Return the (X, Y) coordinate for the center point of the cell that contains the specified text.  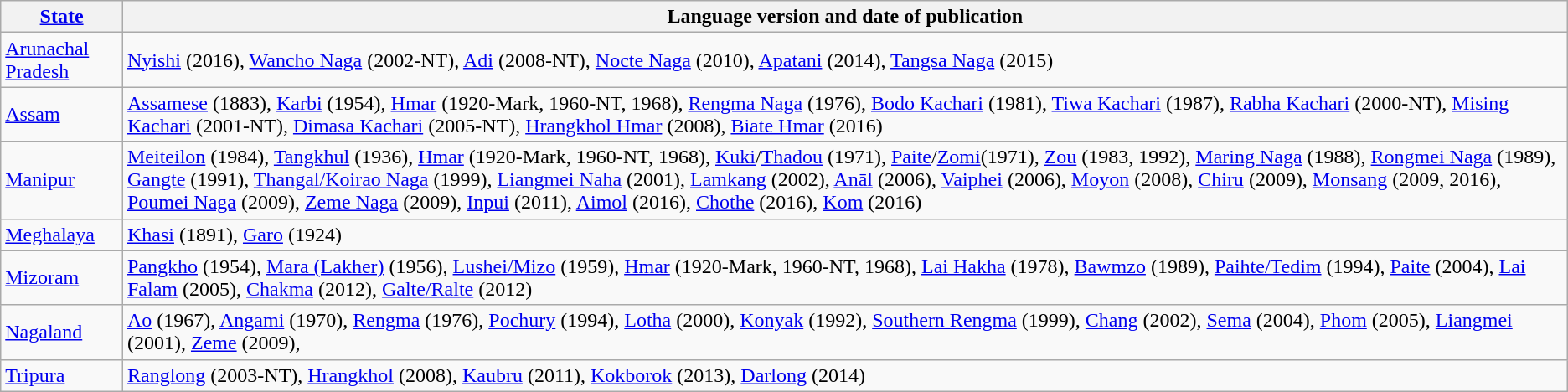
Assam (62, 114)
Meghalaya (62, 235)
Khasi (1891), Garo (1924) (844, 235)
Ranglong (2003-NT), Hrangkhol (2008), Kaubru (2011), Kokborok (2013), Darlong (2014) (844, 375)
Nagaland (62, 332)
Manipur (62, 180)
Tripura (62, 375)
Language version and date of publication (844, 17)
Arunachal Pradesh (62, 60)
Mizoram (62, 278)
State (62, 17)
Nyishi (2016), Wancho Naga (2002-NT), Adi (2008-NT), Nocte Naga (2010), Apatani (2014), Tangsa Naga (2015) (844, 60)
